Output the (x, y) coordinate of the center of the cell containing the given text.  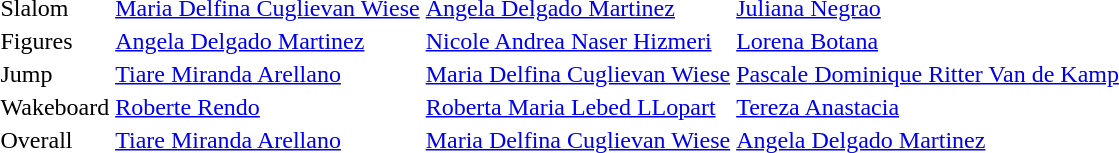
Roberte Rendo (268, 107)
Angela Delgado Martinez (268, 41)
Nicole Andrea Naser Hizmeri (578, 41)
Roberta Maria Lebed LLopart (578, 107)
Maria Delfina Cuglievan Wiese (578, 74)
Tiare Miranda Arellano (268, 74)
